Extract the (x, y) coordinate from the center of the cell holding the provided text.  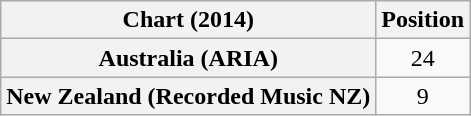
Australia (ARIA) (188, 58)
Position (423, 20)
24 (423, 58)
New Zealand (Recorded Music NZ) (188, 96)
Chart (2014) (188, 20)
9 (423, 96)
